Extract the [x, y] coordinate from the center of the cell holding the provided text.  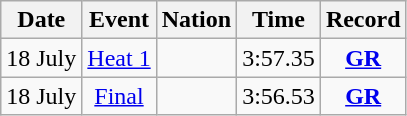
3:57.35 [279, 58]
Record [363, 20]
Final [119, 96]
Time [279, 20]
Heat 1 [119, 58]
3:56.53 [279, 96]
Event [119, 20]
Date [42, 20]
Nation [196, 20]
